Extract the (X, Y) coordinate from the center of the cell holding the provided text.  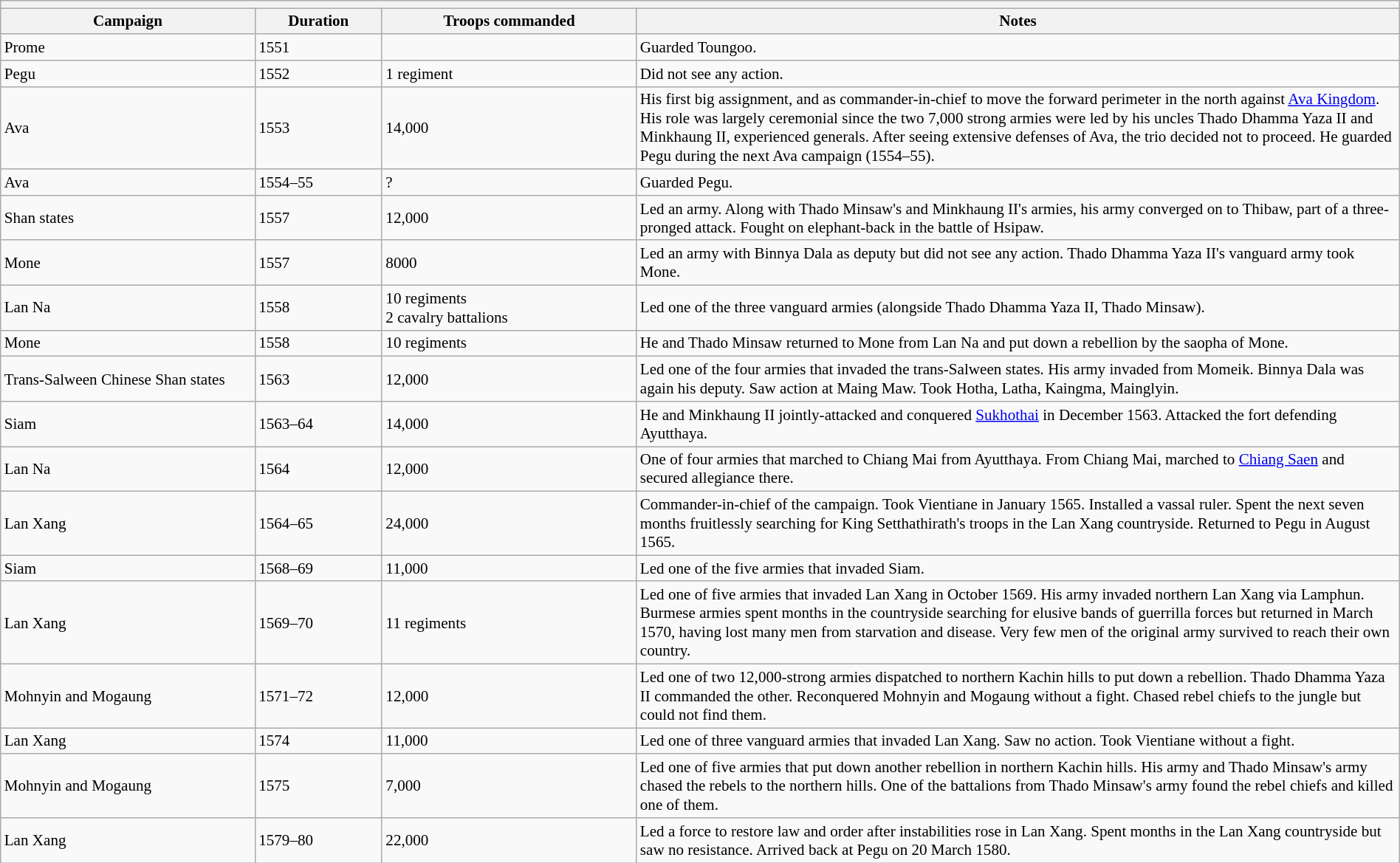
He and Minkhaung II jointly-attacked and conquered Sukhothai in December 1563. Attacked the fort defending Ayutthaya. (1018, 424)
1575 (318, 785)
1554–55 (318, 182)
Guarded Pegu. (1018, 182)
1569–70 (318, 622)
1563 (318, 379)
1 regiment (509, 74)
Shan states (128, 217)
7,000 (509, 785)
One of four armies that marched to Chiang Mai from Ayutthaya. From Chiang Mai, marched to Chiang Saen and secured allegiance there. (1018, 468)
11 regiments (509, 622)
Troops commanded (509, 21)
10 regiments (509, 343)
Notes (1018, 21)
1564 (318, 468)
1551 (318, 47)
22,000 (509, 840)
1553 (318, 128)
Led one of three vanguard armies that invaded Lan Xang. Saw no action. Took Vientiane without a fight. (1018, 741)
8000 (509, 263)
1579–80 (318, 840)
He and Thado Minsaw returned to Mone from Lan Na and put down a rebellion by the saopha of Mone. (1018, 343)
Led one of the three vanguard armies (alongside Thado Dhamma Yaza II, Thado Minsaw). (1018, 307)
10 regiments 2 cavalry battalions (509, 307)
Guarded Toungoo. (1018, 47)
1571–72 (318, 695)
Led an army with Binnya Dala as deputy but did not see any action. Thado Dhamma Yaza II's vanguard army took Mone. (1018, 263)
1552 (318, 74)
Did not see any action. (1018, 74)
Pegu (128, 74)
1574 (318, 741)
1564–65 (318, 523)
1563–64 (318, 424)
Prome (128, 47)
? (509, 182)
1568–69 (318, 568)
24,000 (509, 523)
Led one of the five armies that invaded Siam. (1018, 568)
Duration (318, 21)
Trans-Salween Chinese Shan states (128, 379)
Campaign (128, 21)
